For the text-containing cell, return its midpoint in (X, Y) coordinate format. 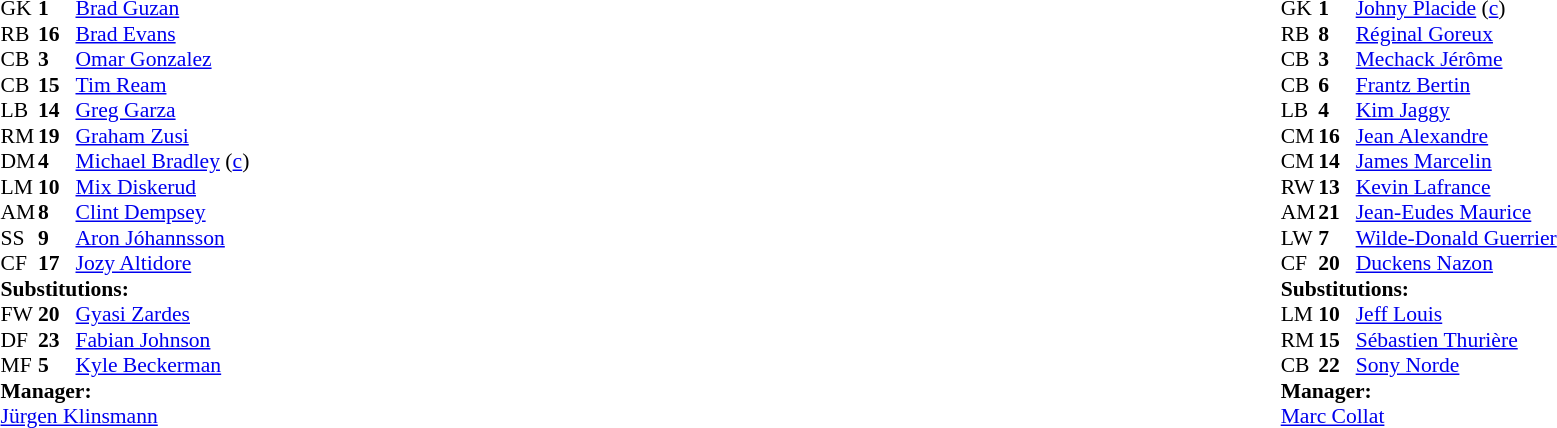
Mix Diskerud (163, 187)
Réginal Goreux (1456, 34)
6 (1337, 85)
Frantz Bertin (1456, 85)
Kim Jaggy (1456, 111)
DM (19, 161)
SS (19, 238)
Greg Garza (163, 111)
13 (1337, 187)
Kyle Beckerman (163, 365)
MF (19, 365)
Jean Alexandre (1456, 136)
LW (1300, 238)
Jeff Louis (1456, 315)
James Marcelin (1456, 161)
23 (57, 340)
Michael Bradley (c) (163, 161)
Aron Jóhannsson (163, 238)
Jozy Altidore (163, 263)
Sébastien Thurière (1456, 340)
9 (57, 238)
Sony Norde (1456, 365)
5 (57, 365)
Wilde-Donald Guerrier (1456, 238)
DF (19, 340)
17 (57, 263)
Fabian Johnson (163, 340)
Omar Gonzalez (163, 59)
Gyasi Zardes (163, 315)
21 (1337, 213)
Mechack Jérôme (1456, 59)
Duckens Nazon (1456, 263)
Tim Ream (163, 85)
22 (1337, 365)
Jean-Eudes Maurice (1456, 213)
Clint Dempsey (163, 213)
Brad Evans (163, 34)
7 (1337, 238)
19 (57, 136)
Graham Zusi (163, 136)
FW (19, 315)
Kevin Lafrance (1456, 187)
RW (1300, 187)
